Search for the cell housing the specified text and yield its (X, Y) center coordinate. 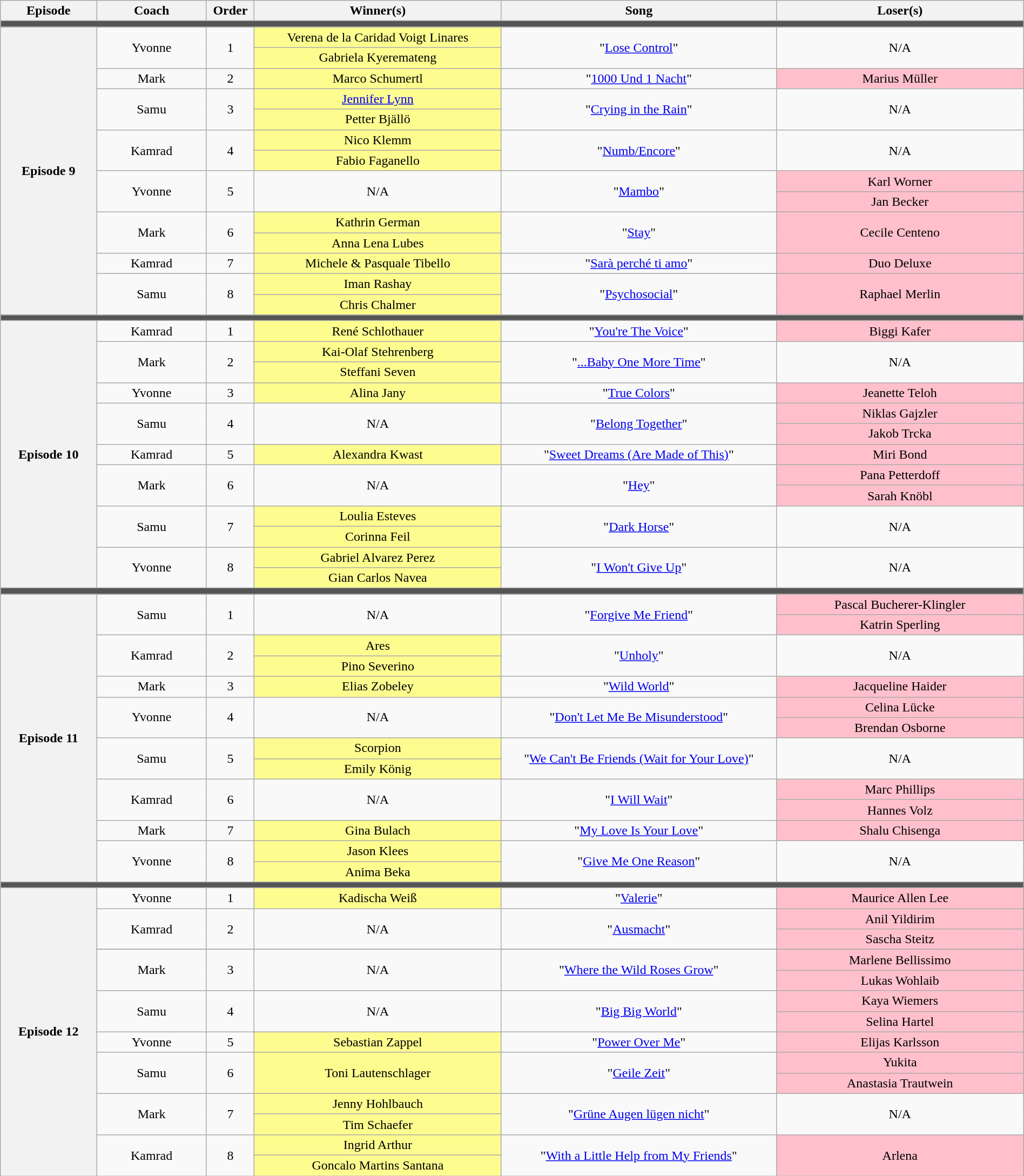
"Sweet Dreams (Are Made of This)" (638, 454)
Hannes Volz (900, 810)
Ares (378, 646)
"Give Me One Reason" (638, 861)
"1000 Und 1 Nacht" (638, 78)
Loulia Esteves (378, 516)
Winner(s) (378, 11)
"Geile Zeit" (638, 1073)
Gabriela Kyeremateng (378, 58)
"Lose Control" (638, 48)
Marco Schumertl (378, 78)
Anima Beka (378, 871)
Episode 12 (49, 1032)
Pana Petterdoff (900, 475)
Miri Bond (900, 454)
Biggi Kafer (900, 331)
Lukas Wohlaib (900, 980)
Song (638, 11)
René Schlothauer (378, 331)
Alina Jany (378, 393)
"Wild World" (638, 687)
Goncalo Martins Santana (378, 1165)
Marlene Bellissimo (900, 960)
Episode 10 (49, 455)
Jennifer Lynn (378, 99)
Kadischa Weiß (378, 898)
Coach (152, 11)
"I Won't Give Up" (638, 567)
Sascha Steitz (900, 939)
Emily König (378, 769)
Elijas Karlsson (900, 1042)
Michele & Pasquale Tibello (378, 264)
"Dark Horse" (638, 526)
"Power Over Me" (638, 1042)
Iman Rashay (378, 284)
Sebastian Zappel (378, 1042)
Elias Zobeley (378, 687)
Tim Schaefer (378, 1124)
Yukita (900, 1063)
Anil Yildirim (900, 919)
"Numb/Encore" (638, 150)
"Unholy" (638, 656)
Jeanette Teloh (900, 393)
"Where the Wild Roses Grow" (638, 970)
Anna Lena Lubes (378, 243)
Arlena (900, 1155)
"Crying in the Rain" (638, 109)
Pascal Bucherer-Klingler (900, 604)
Episode 9 (49, 171)
Pino Severino (378, 666)
Corinna Feil (378, 536)
Kai-Olaf Stehrenberg (378, 352)
Scorpion (378, 748)
Gina Bulach (378, 830)
Steffani Seven (378, 372)
"We Can't Be Friends (Wait for Your Love)" (638, 758)
Petter Bjällö (378, 119)
"Grüne Augen lügen nicht" (638, 1114)
Katrin Sperling (900, 625)
"I Will Wait" (638, 799)
Order (230, 11)
Loser(s) (900, 11)
Jakob Trcka (900, 434)
Gabriel Alvarez Perez (378, 557)
Cecile Centeno (900, 232)
Verena de la Caridad Voigt Linares (378, 37)
Nico Klemm (378, 140)
Jacqueline Haider (900, 687)
Marius Müller (900, 78)
Chris Chalmer (378, 305)
Kathrin German (378, 222)
"...Baby One More Time" (638, 362)
Raphael Merlin (900, 294)
Karl Worner (900, 181)
Brendan Osborne (900, 728)
Niklas Gajzler (900, 413)
Jan Becker (900, 201)
Alexandra Kwast (378, 454)
Ingrid Arthur (378, 1145)
"Hey" (638, 485)
"Stay" (638, 232)
Gian Carlos Navea (378, 578)
Toni Lautenschlager (378, 1073)
Duo Deluxe (900, 264)
Marc Phillips (900, 789)
"Ausmacht" (638, 929)
Fabio Faganello (378, 160)
"Mambo" (638, 191)
"Valerie" (638, 898)
Anastasia Trautwein (900, 1083)
Selina Hartel (900, 1022)
Kaya Wiemers (900, 1001)
Jason Klees (378, 851)
"True Colors" (638, 393)
"Sarà perché ti amo" (638, 264)
"Belong Together" (638, 424)
Maurice Allen Lee (900, 898)
"Psychosocial" (638, 294)
Shalu Chisenga (900, 830)
Jenny Hohlbauch (378, 1104)
Episode 11 (49, 738)
Sarah Knöbl (900, 495)
"Don't Let Me Be Misunderstood" (638, 717)
"You're The Voice" (638, 331)
"Forgive Me Friend" (638, 615)
"Big Big World" (638, 1011)
Episode (49, 11)
"My Love Is Your Love" (638, 830)
Celina Lücke (900, 707)
"With a Little Help from My Friends" (638, 1155)
